Scan for the cell matching the given text and deliver its (X, Y) coordinate at center. 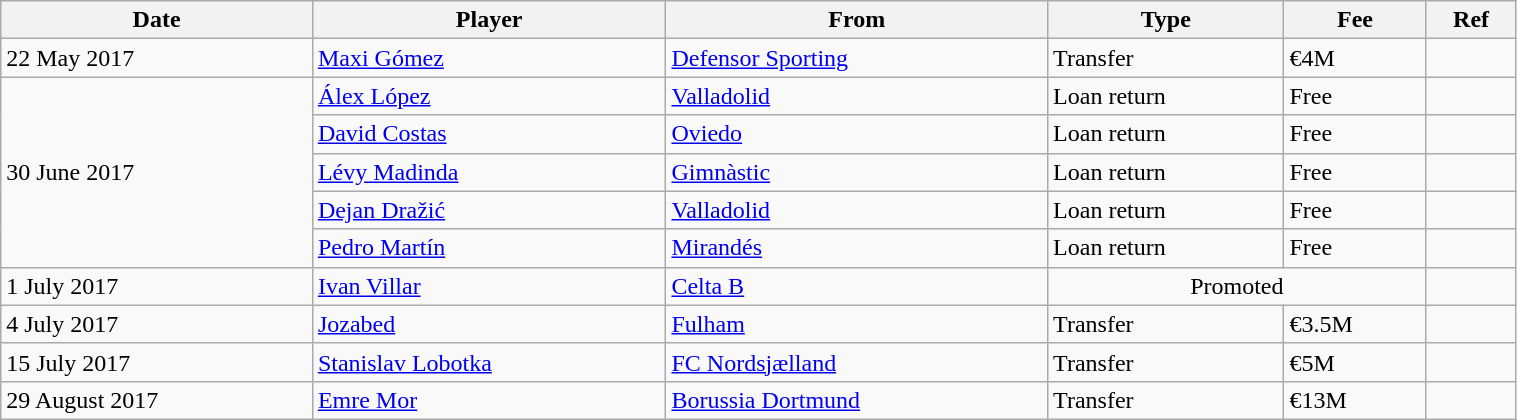
Celta B (857, 286)
22 May 2017 (157, 58)
4 July 2017 (157, 324)
Oviedo (857, 134)
Ref (1471, 20)
Borussia Dortmund (857, 400)
Defensor Sporting (857, 58)
FC Nordsjælland (857, 362)
Player (489, 20)
David Costas (489, 134)
Maxi Gómez (489, 58)
€13M (1355, 400)
Dejan Dražić (489, 210)
Jozabed (489, 324)
€3.5M (1355, 324)
Promoted (1237, 286)
€5M (1355, 362)
Álex López (489, 96)
€4M (1355, 58)
1 July 2017 (157, 286)
Date (157, 20)
Mirandés (857, 248)
Emre Mor (489, 400)
Fulham (857, 324)
Lévy Madinda (489, 172)
From (857, 20)
15 July 2017 (157, 362)
Ivan Villar (489, 286)
Type (1166, 20)
29 August 2017 (157, 400)
Fee (1355, 20)
Stanislav Lobotka (489, 362)
30 June 2017 (157, 172)
Gimnàstic (857, 172)
Pedro Martín (489, 248)
